Extract the [x, y] coordinate from the center of the cell holding the provided text.  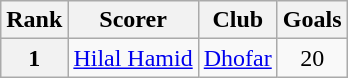
Club [238, 20]
Hilal Hamid [133, 58]
Dhofar [238, 58]
1 [34, 58]
Rank [34, 20]
20 [312, 58]
Goals [312, 20]
Scorer [133, 20]
